Find where the given text appears and provide that cell's center as (x, y) coordinate. 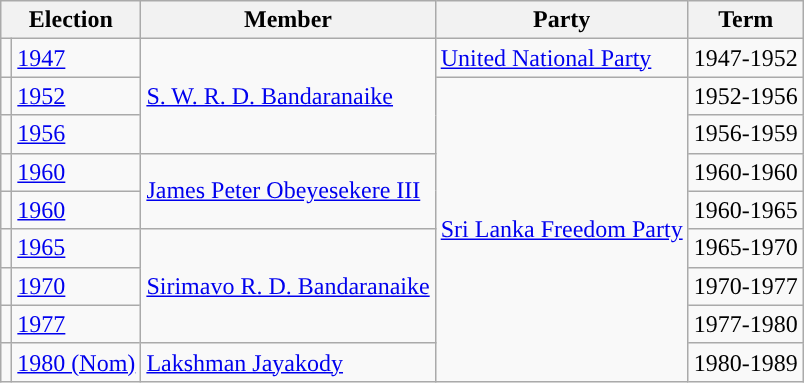
James Peter Obeyesekere III (288, 191)
1947-1952 (746, 58)
Sri Lanka Freedom Party (562, 229)
1956 (76, 134)
1970 (76, 286)
S. W. R. D. Bandaranaike (288, 96)
1977-1980 (746, 324)
1960-1965 (746, 210)
Term (746, 20)
Lakshman Jayakody (288, 362)
United National Party (562, 58)
1960-1960 (746, 172)
1952 (76, 96)
1977 (76, 324)
Sirimavo R. D. Bandaranaike (288, 286)
1956-1959 (746, 134)
Member (288, 20)
1965-1970 (746, 248)
1947 (76, 58)
1970-1977 (746, 286)
1980 (Nom) (76, 362)
Election (71, 20)
Party (562, 20)
1952-1956 (746, 96)
1980-1989 (746, 362)
1965 (76, 248)
